Find where the given text appears and provide that cell's center as (X, Y) coordinate. 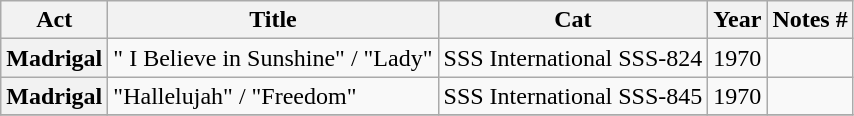
"Hallelujah" / "Freedom" (273, 96)
Cat (573, 20)
Notes # (810, 20)
Year (738, 20)
Act (54, 20)
SSS International SSS-845 (573, 96)
SSS International SSS-824 (573, 58)
Title (273, 20)
" I Believe in Sunshine" / "Lady" (273, 58)
